Provide the [X, Y] coordinate of the cell's center where the given text is located.  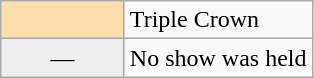
No show was held [218, 58]
— [63, 58]
Triple Crown [218, 20]
